Scan for the cell matching the given text and deliver its (x, y) coordinate at center. 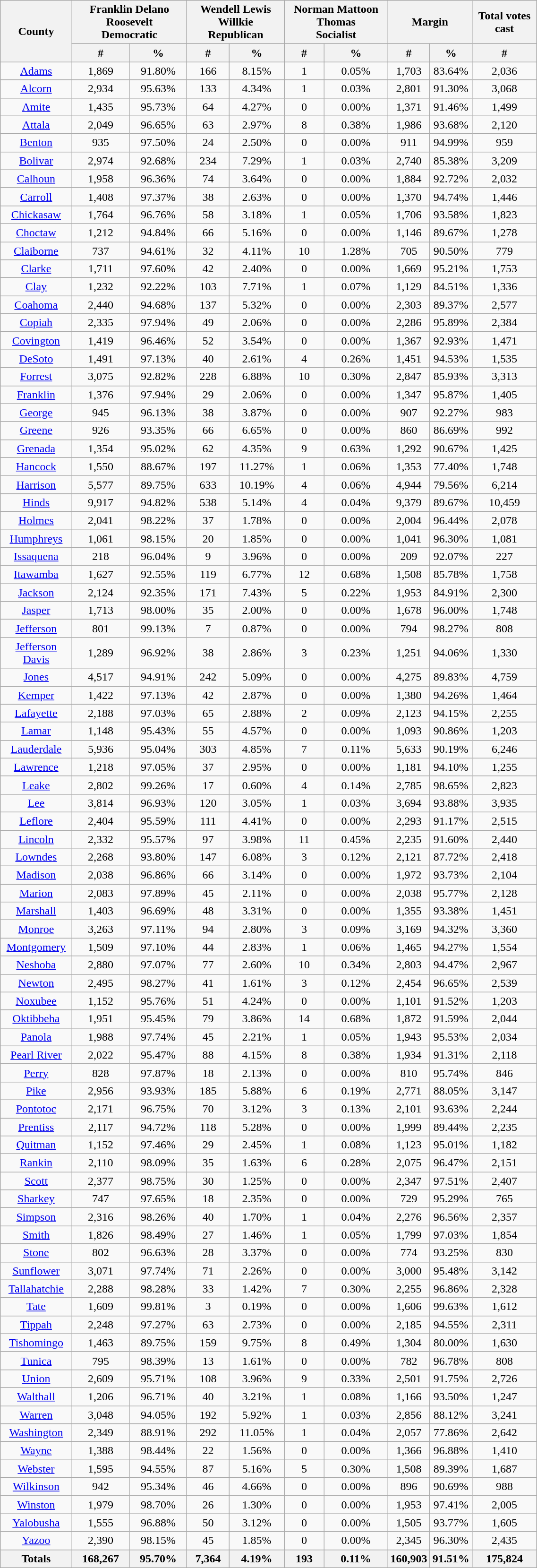
Yazoo (36, 1541)
94.10% (451, 767)
1,678 (409, 611)
4.66% (257, 1487)
Oktibbeha (36, 1019)
4,275 (409, 677)
93.73% (451, 875)
0.28% (356, 1163)
89.37% (451, 305)
11.27% (257, 466)
2,377 (101, 1181)
93.88% (451, 803)
1,081 (504, 538)
93.63% (451, 1109)
95.57% (158, 839)
94.99% (451, 143)
2.45% (257, 1145)
1,061 (101, 538)
1,093 (409, 731)
0.14% (356, 785)
Chickasaw (36, 215)
Copiah (36, 323)
1,403 (101, 911)
4,944 (409, 484)
133 (208, 89)
14 (304, 1019)
87.72% (451, 857)
26 (208, 1505)
1,979 (101, 1505)
2,049 (101, 125)
1,826 (101, 1235)
13 (208, 1361)
3,241 (504, 1414)
Perry (36, 1073)
Tate (36, 1307)
88.05% (451, 1091)
1,972 (409, 875)
801 (101, 629)
0.63% (356, 448)
1,166 (409, 1396)
1,289 (101, 653)
1,380 (409, 695)
1,465 (409, 947)
58 (208, 215)
96.04% (158, 557)
92.68% (158, 161)
2,785 (409, 785)
860 (409, 431)
Franklin (36, 395)
99.81% (158, 1307)
95.70% (158, 1559)
1,435 (101, 107)
1.78% (257, 520)
1,354 (101, 448)
0.07% (356, 287)
3,075 (101, 377)
Tishomingo (36, 1343)
Benton (36, 143)
97.05% (158, 767)
Franklin Delano RooseveltDemocratic (129, 22)
88.91% (158, 1433)
22 (208, 1451)
2,967 (504, 965)
765 (504, 1199)
2.11% (257, 893)
5,577 (101, 484)
1,304 (409, 1343)
6.77% (257, 575)
1,101 (409, 1001)
1,123 (409, 1145)
2,726 (504, 1378)
1,292 (409, 448)
7.43% (257, 593)
942 (101, 1487)
17 (208, 785)
County (36, 31)
93.25% (451, 1253)
1,182 (504, 1145)
1.42% (257, 1289)
92.72% (451, 179)
Noxubee (36, 1001)
93.68% (451, 125)
2,332 (101, 839)
729 (409, 1199)
2,123 (409, 713)
8.15% (257, 71)
3.87% (257, 413)
2,151 (504, 1163)
9,917 (101, 502)
2,801 (409, 89)
774 (409, 1253)
93.93% (158, 1091)
Leake (36, 785)
959 (504, 143)
Monroe (36, 929)
Montgomery (36, 947)
2,349 (101, 1433)
Hancock (36, 466)
242 (208, 677)
85.93% (451, 377)
97.37% (158, 197)
Madison (36, 875)
2,501 (409, 1378)
91.17% (451, 821)
Lamar (36, 731)
3.18% (257, 215)
2,022 (101, 1055)
2,609 (101, 1378)
3,147 (504, 1091)
Pontotoc (36, 1109)
2,642 (504, 1433)
94.72% (158, 1127)
2.40% (257, 269)
50 (208, 1523)
228 (208, 377)
3.37% (257, 1253)
Lauderdale (36, 749)
147 (208, 857)
94.82% (158, 502)
3,068 (504, 89)
84.91% (451, 593)
2,185 (409, 1325)
1,425 (504, 448)
1,463 (101, 1343)
6,246 (504, 749)
Washington (36, 1433)
98.65% (451, 785)
Totals (36, 1559)
98.44% (158, 1451)
Jasper (36, 611)
926 (101, 431)
94.15% (451, 713)
96.71% (158, 1396)
96.56% (451, 1217)
193 (304, 1559)
1,355 (409, 911)
Clay (36, 287)
1,499 (504, 107)
4,517 (101, 677)
7,364 (208, 1559)
46 (208, 1487)
5.88% (257, 1091)
96.00% (451, 611)
828 (101, 1073)
84.51% (451, 287)
4.15% (257, 1055)
1,758 (504, 575)
Harrison (36, 484)
1,854 (504, 1235)
1,630 (504, 1343)
2,110 (101, 1163)
95.48% (451, 1271)
94.32% (451, 929)
Stone (36, 1253)
95.43% (158, 731)
27 (208, 1235)
2,044 (504, 1019)
6,214 (504, 484)
0.60% (257, 785)
94.61% (158, 251)
92.35% (158, 593)
983 (504, 413)
62 (208, 448)
97.07% (158, 965)
95.77% (451, 893)
3,169 (409, 929)
6.65% (257, 431)
Tallahatchie (36, 1289)
70 (208, 1109)
Marshall (36, 911)
1,595 (101, 1469)
737 (101, 251)
96.93% (158, 803)
Margin (430, 22)
794 (409, 629)
98.39% (158, 1361)
1,606 (409, 1307)
90.50% (451, 251)
5.28% (257, 1127)
85.78% (451, 575)
2,036 (504, 71)
96.13% (158, 413)
1,251 (409, 653)
93.58% (451, 215)
1,951 (101, 1019)
Sunflower (36, 1271)
5.32% (257, 305)
98.75% (158, 1181)
89.83% (451, 677)
Bolivar (36, 161)
98.00% (158, 611)
1,934 (409, 1055)
91.80% (158, 71)
1,336 (504, 287)
1,669 (409, 269)
Pike (36, 1091)
1,367 (409, 341)
111 (208, 821)
77.40% (451, 466)
4.41% (257, 821)
Itawamba (36, 575)
2,276 (409, 1217)
Jefferson Davis (36, 653)
1,347 (409, 395)
20 (208, 538)
2.95% (257, 767)
2,974 (101, 161)
Prentiss (36, 1127)
2,244 (504, 1109)
1,278 (504, 233)
1.25% (257, 1181)
175,824 (504, 1559)
10,459 (504, 502)
2.80% (257, 929)
1,388 (101, 1451)
3.54% (257, 341)
2,934 (101, 89)
810 (409, 1073)
95.87% (451, 395)
Wilkinson (36, 1487)
96.44% (451, 520)
2,120 (504, 125)
209 (409, 557)
Tippah (36, 1325)
3.14% (257, 875)
2,390 (101, 1541)
911 (409, 143)
1,509 (101, 947)
3.86% (257, 1019)
2,495 (101, 983)
1,041 (409, 538)
4.34% (257, 89)
2,328 (504, 1289)
64 (208, 107)
97.50% (158, 143)
192 (208, 1414)
96.78% (451, 1361)
94.74% (451, 197)
1,376 (101, 395)
171 (208, 593)
2,083 (101, 893)
Simpson (36, 1217)
7.71% (257, 287)
2.21% (257, 1037)
Panola (36, 1037)
Humphreys (36, 538)
3.21% (257, 1396)
98.49% (158, 1235)
Hinds (36, 502)
88.12% (451, 1414)
3,694 (409, 803)
3,814 (101, 803)
2,121 (409, 857)
1,713 (101, 611)
2.83% (257, 947)
52 (208, 341)
Tunica (36, 1361)
65 (208, 713)
94.27% (451, 947)
79 (208, 1019)
1,687 (504, 1469)
1,212 (101, 233)
1,986 (409, 125)
1,408 (101, 197)
2,268 (101, 857)
1,884 (409, 179)
2,384 (504, 323)
95.63% (158, 89)
4.57% (257, 731)
2,803 (409, 965)
Marion (36, 893)
91.31% (451, 1055)
1,799 (409, 1235)
795 (101, 1361)
Kemper (36, 695)
95.74% (451, 1073)
2,101 (409, 1109)
33 (208, 1289)
74 (208, 179)
2,539 (504, 983)
Attala (36, 125)
1.30% (257, 1505)
Wayne (36, 1451)
0.33% (356, 1378)
91.30% (451, 89)
2,303 (409, 305)
44 (208, 947)
90.69% (451, 1487)
166 (208, 71)
9.75% (257, 1343)
98.70% (158, 1505)
1,869 (101, 71)
Covington (36, 341)
77.86% (451, 1433)
747 (101, 1199)
907 (409, 413)
2,771 (409, 1091)
Grenada (36, 448)
2,117 (101, 1127)
1,554 (504, 947)
92.82% (158, 377)
1,535 (504, 359)
1,550 (101, 466)
94.47% (451, 965)
95.02% (158, 448)
91.75% (451, 1378)
98.22% (158, 520)
0.87% (257, 629)
95.71% (158, 1378)
Webster (36, 1469)
5,936 (101, 749)
Total votes cast (504, 22)
5.09% (257, 677)
4.11% (257, 251)
90.67% (451, 448)
9,379 (409, 502)
1,410 (504, 1451)
96.75% (158, 1109)
2,847 (409, 377)
3.05% (257, 803)
137 (208, 305)
4.85% (257, 749)
Lee (36, 803)
96.92% (158, 653)
95.53% (451, 1037)
90.19% (451, 749)
94.68% (158, 305)
3.98% (257, 839)
91.52% (451, 1001)
118 (208, 1127)
3,263 (101, 929)
Greene (36, 431)
1,405 (504, 395)
Adams (36, 71)
91.51% (451, 1559)
Lincoln (36, 839)
2,404 (101, 821)
896 (409, 1487)
97.41% (451, 1505)
Issaquena (36, 557)
92.27% (451, 413)
Lafayette (36, 713)
Newton (36, 983)
1.28% (356, 251)
1.63% (257, 1163)
2,802 (101, 785)
1,753 (504, 269)
Sharkey (36, 1199)
538 (208, 502)
41 (208, 983)
2.97% (257, 125)
5.92% (257, 1414)
2,577 (504, 305)
Carroll (36, 197)
2,300 (504, 593)
2,335 (101, 323)
Wendell Lewis WillkieRepublican (236, 22)
97.51% (451, 1181)
3,000 (409, 1271)
Winston (36, 1505)
4.19% (257, 1559)
2,288 (101, 1289)
3,360 (504, 929)
2,740 (409, 161)
2.87% (257, 695)
1,609 (101, 1307)
2.60% (257, 965)
1,711 (101, 269)
Warren (36, 1414)
1,146 (409, 233)
2,435 (504, 1541)
Jackson (36, 593)
2,823 (504, 785)
1,612 (504, 1307)
97.89% (158, 893)
99.63% (451, 1307)
5.14% (257, 502)
292 (208, 1433)
94 (208, 929)
93.38% (451, 911)
95.76% (158, 1001)
2,293 (409, 821)
2.35% (257, 1199)
1,370 (409, 197)
Scott (36, 1181)
Quitman (36, 1145)
Rankin (36, 1163)
1,422 (101, 695)
2,057 (409, 1433)
160,903 (409, 1559)
83.64% (451, 71)
6.08% (257, 857)
Norman Mattoon ThomasSocialist (336, 22)
2,004 (409, 520)
830 (504, 1253)
Neshoba (36, 965)
3,209 (504, 161)
1,823 (504, 215)
1,605 (504, 1523)
Lowndes (36, 857)
7.29% (257, 161)
11 (304, 839)
90.86% (451, 731)
Calhoun (36, 179)
779 (504, 251)
2,880 (101, 965)
Smith (36, 1235)
2,124 (101, 593)
633 (208, 484)
93.50% (451, 1396)
99.13% (158, 629)
Jefferson (36, 629)
95.59% (158, 821)
97 (208, 839)
2,345 (409, 1541)
48 (208, 911)
2,311 (504, 1325)
2,316 (101, 1217)
87 (208, 1469)
1,206 (101, 1396)
1,181 (409, 767)
Choctaw (36, 233)
108 (208, 1378)
2.61% (257, 359)
97.11% (158, 929)
96.36% (158, 179)
Jones (36, 677)
79.56% (451, 484)
2,956 (101, 1091)
2.13% (257, 1073)
30 (208, 1181)
95.89% (451, 323)
935 (101, 143)
1,988 (101, 1037)
98.26% (158, 1217)
3,048 (101, 1414)
802 (101, 1253)
1,706 (409, 215)
234 (208, 161)
1,505 (409, 1523)
988 (504, 1487)
91.60% (451, 839)
Alcorn (36, 89)
Yalobusha (36, 1523)
91.46% (451, 107)
Holmes (36, 520)
Leflore (36, 821)
96.69% (158, 911)
1,353 (409, 466)
1.56% (257, 1451)
2.73% (257, 1325)
1.46% (257, 1235)
95.04% (158, 749)
3.64% (257, 179)
1,371 (409, 107)
97.46% (158, 1145)
2,128 (504, 893)
2,248 (101, 1325)
846 (504, 1073)
97.10% (158, 947)
1,491 (101, 359)
0.45% (356, 839)
4.24% (257, 1001)
32 (208, 251)
97.87% (158, 1073)
94.91% (158, 677)
2.00% (257, 611)
Lawrence (36, 767)
93.77% (451, 1523)
49 (208, 323)
3,142 (504, 1271)
1,471 (504, 341)
89.44% (451, 1127)
1,129 (409, 287)
51 (208, 1001)
0.22% (356, 593)
85.38% (451, 161)
0.13% (356, 1109)
6.88% (257, 377)
2,418 (504, 857)
1.70% (257, 1217)
Walthall (36, 1396)
1,999 (409, 1127)
86.69% (451, 431)
2.86% (257, 653)
2,171 (101, 1109)
2,407 (504, 1181)
11.05% (257, 1433)
782 (409, 1361)
Forrest (36, 377)
94.53% (451, 359)
3,313 (504, 377)
2,347 (409, 1181)
2 (304, 713)
96.76% (158, 215)
1,255 (504, 767)
992 (504, 431)
99.26% (158, 785)
1,419 (101, 341)
Amite (36, 107)
1,764 (101, 215)
945 (101, 413)
94.26% (451, 695)
92.22% (158, 287)
1,232 (101, 287)
2,032 (504, 179)
89.39% (451, 1469)
2.50% (257, 143)
95.29% (451, 1199)
185 (208, 1091)
94.84% (158, 233)
2,034 (504, 1037)
4.35% (257, 448)
103 (208, 287)
1,872 (409, 1019)
705 (409, 251)
80.00% (451, 1343)
197 (208, 466)
1,218 (101, 767)
1,555 (101, 1523)
88 (208, 1055)
96.46% (158, 341)
96.47% (451, 1163)
3.31% (257, 911)
2,078 (504, 520)
88.67% (158, 466)
George (36, 413)
95.01% (451, 1145)
2.88% (257, 713)
2,454 (409, 983)
3,071 (101, 1271)
97.65% (158, 1199)
1,943 (409, 1037)
1,148 (101, 731)
2,188 (101, 713)
93.35% (158, 431)
92.55% (158, 575)
96.63% (158, 1253)
2,515 (504, 821)
55 (208, 731)
1,958 (101, 179)
1,627 (101, 575)
1,703 (409, 71)
94.06% (451, 653)
95.34% (158, 1487)
0.49% (356, 1343)
4.27% (257, 107)
28 (208, 1253)
97.60% (158, 269)
2.26% (257, 1271)
97.27% (158, 1325)
2,118 (504, 1055)
1,247 (504, 1396)
2,041 (101, 520)
Claiborne (36, 251)
95.45% (158, 1019)
119 (208, 575)
2.63% (257, 197)
24 (208, 143)
Union (36, 1378)
120 (208, 803)
3,935 (504, 803)
12 (304, 575)
98.09% (158, 1163)
2,104 (504, 875)
168,267 (101, 1559)
1,366 (409, 1451)
0.23% (356, 653)
Pearl River (36, 1055)
2,286 (409, 323)
2,005 (504, 1505)
227 (504, 557)
92.93% (451, 341)
95.73% (158, 107)
93.80% (158, 857)
1,464 (504, 695)
0.26% (356, 359)
1,330 (504, 653)
5,633 (409, 749)
71 (208, 1271)
218 (101, 557)
2,357 (504, 1217)
159 (208, 1343)
92.07% (451, 557)
98.28% (158, 1289)
303 (208, 749)
91.59% (451, 1019)
95.21% (451, 269)
2,075 (409, 1163)
10.19% (257, 484)
77 (208, 965)
Coahoma (36, 305)
0.34% (356, 965)
94.05% (158, 1414)
Clarke (36, 269)
95.47% (158, 1055)
2,856 (409, 1414)
DeSoto (36, 359)
4,759 (504, 677)
1,446 (504, 197)
